From the cell containing the given text, extract its center point as (x, y) coordinate. 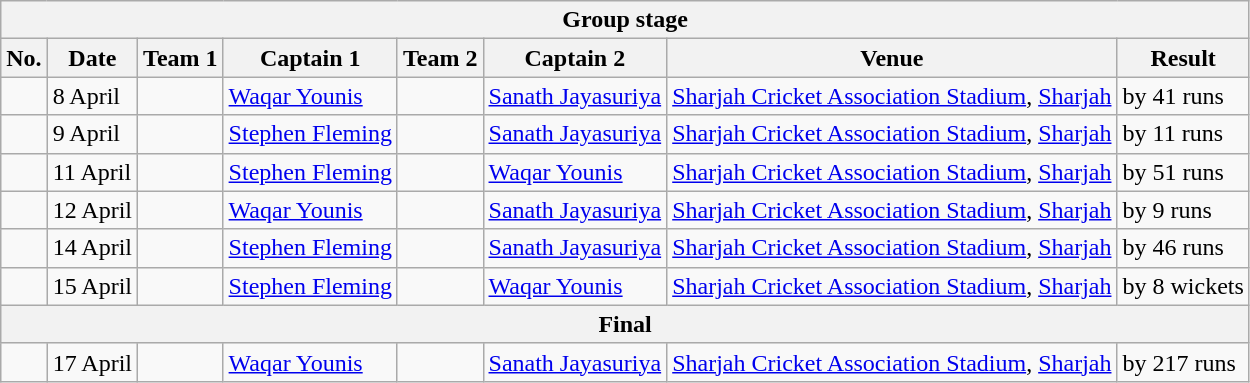
Team 2 (440, 58)
9 April (92, 134)
Result (1183, 58)
by 8 wickets (1183, 286)
by 51 runs (1183, 172)
Team 1 (181, 58)
Captain 1 (310, 58)
Date (92, 58)
No. (24, 58)
by 41 runs (1183, 96)
Captain 2 (575, 58)
Venue (892, 58)
15 April (92, 286)
Final (626, 324)
12 April (92, 210)
8 April (92, 96)
17 April (92, 362)
Group stage (626, 20)
11 April (92, 172)
by 11 runs (1183, 134)
by 46 runs (1183, 248)
14 April (92, 248)
by 9 runs (1183, 210)
by 217 runs (1183, 362)
